Detect which cell encompasses the target text, then output its [x, y] center coordinate. 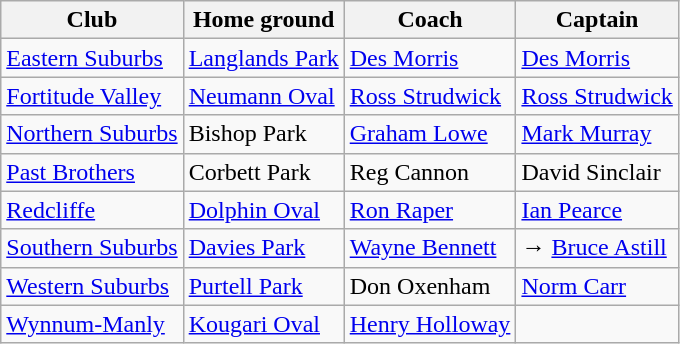
Davies Park [264, 248]
Corbett Park [264, 172]
Western Suburbs [92, 286]
David Sinclair [597, 172]
Reg Cannon [430, 172]
Henry Holloway [430, 324]
Kougari Oval [264, 324]
→ Bruce Astill [597, 248]
Ron Raper [430, 210]
Norm Carr [597, 286]
Coach [430, 20]
Ian Pearce [597, 210]
Bishop Park [264, 134]
Don Oxenham [430, 286]
Club [92, 20]
Northern Suburbs [92, 134]
Home ground [264, 20]
Southern Suburbs [92, 248]
Fortitude Valley [92, 96]
Past Brothers [92, 172]
Captain [597, 20]
Wynnum-Manly [92, 324]
Langlands Park [264, 58]
Redcliffe [92, 210]
Purtell Park [264, 286]
Neumann Oval [264, 96]
Graham Lowe [430, 134]
Wayne Bennett [430, 248]
Dolphin Oval [264, 210]
Eastern Suburbs [92, 58]
Mark Murray [597, 134]
